Detect which cell encompasses the target text, then output its [x, y] center coordinate. 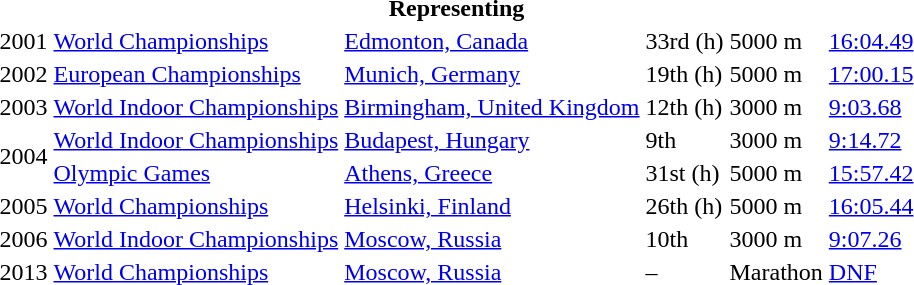
Munich, Germany [492, 74]
Birmingham, United Kingdom [492, 107]
Olympic Games [196, 173]
12th (h) [684, 107]
Budapest, Hungary [492, 140]
31st (h) [684, 173]
9th [684, 140]
European Championships [196, 74]
33rd (h) [684, 41]
Helsinki, Finland [492, 206]
Moscow, Russia [492, 239]
Edmonton, Canada [492, 41]
19th (h) [684, 74]
10th [684, 239]
Athens, Greece [492, 173]
26th (h) [684, 206]
